Extract the [x, y] coordinate from the center of the cell holding the provided text.  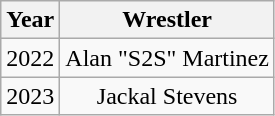
Alan "S2S" Martinez [168, 58]
2022 [30, 58]
2023 [30, 96]
Wrestler [168, 20]
Year [30, 20]
Jackal Stevens [168, 96]
